Find where the given text appears and provide that cell's center as (x, y) coordinate. 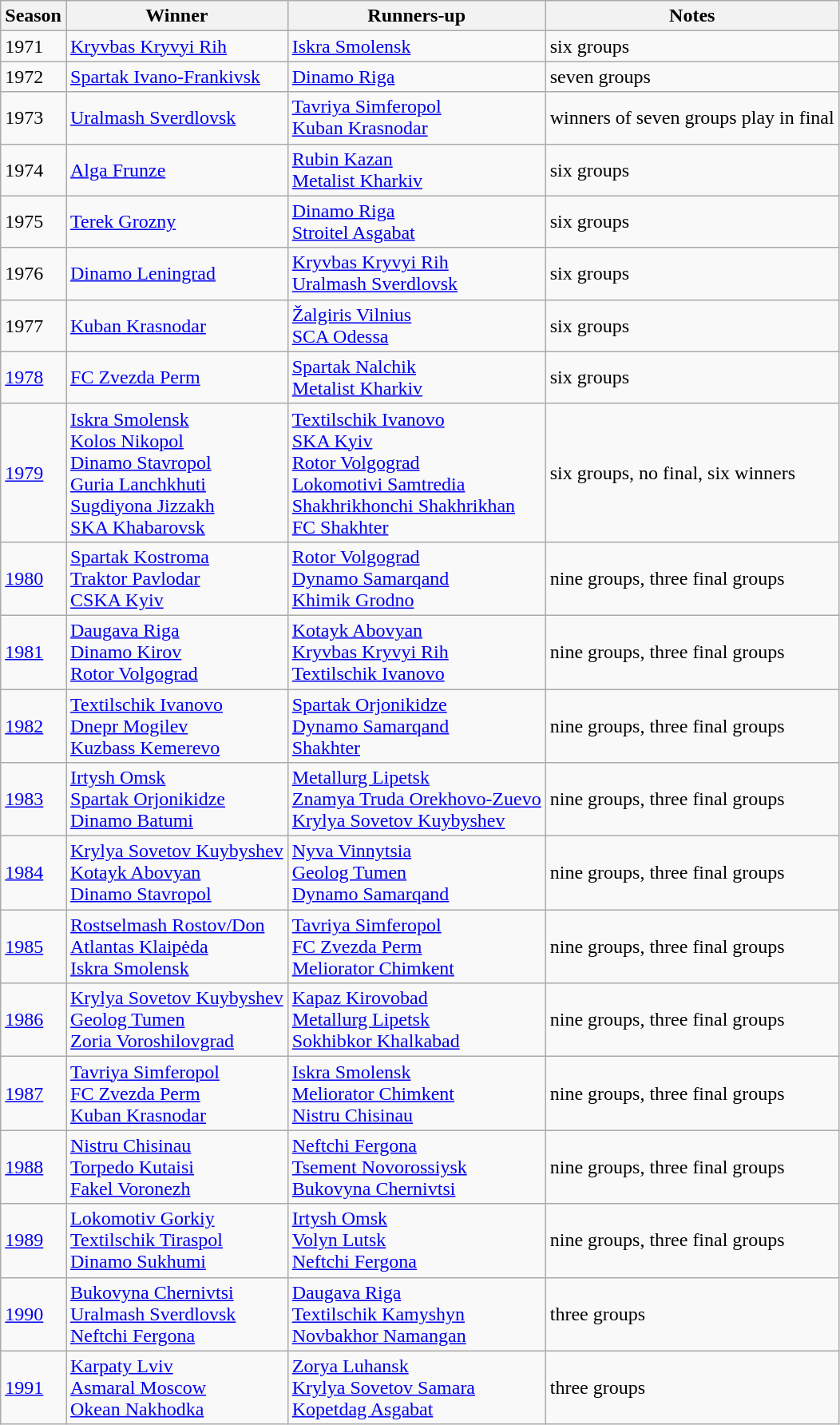
Rostselmash Rostov/DonAtlantas KlaipėdaIskra Smolensk (176, 947)
Zorya LuhanskKrylya Sovetov SamaraKopetdag Asgabat (417, 1387)
Spartak OrjonikidzeDynamo SamarqandShakhter (417, 725)
Iskra SmolenskKolos NikopolDinamo StavropolGuria LanchkhutiSugdiyona JizzakhSKA Khabarovsk (176, 473)
Tavriya SimferopolFC Zvezda PermKuban Krasnodar (176, 1094)
Alga Frunze (176, 169)
1977 (34, 326)
Nyva VinnytsiaGeolog TumenDynamo Samarqand (417, 873)
1987 (34, 1094)
1979 (34, 473)
Daugava RigaDinamo KirovRotor Volgograd (176, 652)
1974 (34, 169)
FC Zvezda Perm (176, 377)
Season (34, 16)
1973 (34, 118)
1976 (34, 273)
1984 (34, 873)
Dinamo Leningrad (176, 273)
winners of seven groups play in final (691, 118)
six groups, no final, six winners (691, 473)
Textilschik IvanovoSKA KyivRotor VolgogradLokomotivi SamtrediaShakhrikhonchi ShakhrikhanFC Shakhter (417, 473)
1990 (34, 1314)
1972 (34, 77)
1982 (34, 725)
Lokomotiv GorkiyTextilschik TiraspolDinamo Sukhumi (176, 1240)
Karpaty LvivAsmaral MoscowOkean Nakhodka (176, 1387)
1985 (34, 947)
seven groups (691, 77)
Spartak KostromaTraktor PavlodarCSKA Kyiv (176, 578)
Neftchi FergonaTsement NovorossiyskBukovyna Chernivtsi (417, 1167)
Žalgiris VilniusSCA Odessa (417, 326)
1986 (34, 1020)
Spartak Ivano-Frankivsk (176, 77)
Uralmash Sverdlovsk (176, 118)
Kryvbas Kryvyi Rih (176, 46)
Terek Grozny (176, 222)
Metallurg LipetskZnamya Truda Orekhovo-ZuevoKrylya Sovetov Kuybyshev (417, 800)
Winner (176, 16)
Daugava RigaTextilschik KamyshynNovbakhor Namangan (417, 1314)
Iskra SmolenskMeliorator ChimkentNistru Chisinau (417, 1094)
Irtysh OmskVolyn LutskNeftchi Fergona (417, 1240)
1980 (34, 578)
Krylya Sovetov KuybyshevGeolog TumenZoria Voroshilovgrad (176, 1020)
1981 (34, 652)
Spartak NalchikMetalist Kharkiv (417, 377)
1971 (34, 46)
1991 (34, 1387)
Nistru ChisinauTorpedo KutaisiFakel Voronezh (176, 1167)
Kuban Krasnodar (176, 326)
Textilschik IvanovoDnepr MogilevKuzbass Kemerevo (176, 725)
Rubin KazanMetalist Kharkiv (417, 169)
1989 (34, 1240)
Kapaz KirovobadMetallurg LipetskSokhibkor Khalkabad (417, 1020)
Rotor VolgogradDynamo SamarqandKhimik Grodno (417, 578)
1978 (34, 377)
Tavriya SimferopolKuban Krasnodar (417, 118)
1988 (34, 1167)
Iskra Smolensk (417, 46)
Kryvbas Kryvyi RihUralmash Sverdlovsk (417, 273)
Kotayk AbovyanKryvbas Kryvyi RihTextilschik Ivanovo (417, 652)
1975 (34, 222)
Dinamo RigaStroitel Asgabat (417, 222)
Bukovyna ChernivtsiUralmash SverdlovskNeftchi Fergona (176, 1314)
Runners-up (417, 16)
Krylya Sovetov KuybyshevKotayk AbovyanDinamo Stavropol (176, 873)
Dinamo Riga (417, 77)
Irtysh OmskSpartak OrjonikidzeDinamo Batumi (176, 800)
Tavriya SimferopolFC Zvezda PermMeliorator Chimkent (417, 947)
1983 (34, 800)
Notes (691, 16)
